Provide the [X, Y] coordinate of the cell's center where the given text is located.  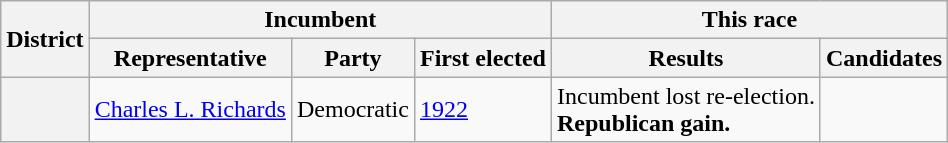
Party [352, 58]
Candidates [884, 58]
Results [686, 58]
1922 [482, 110]
Incumbent lost re-election.Republican gain. [686, 110]
Representative [190, 58]
First elected [482, 58]
District [45, 39]
Democratic [352, 110]
Charles L. Richards [190, 110]
Incumbent [320, 20]
This race [749, 20]
